From the cell containing the given text, extract its center point as (X, Y) coordinate. 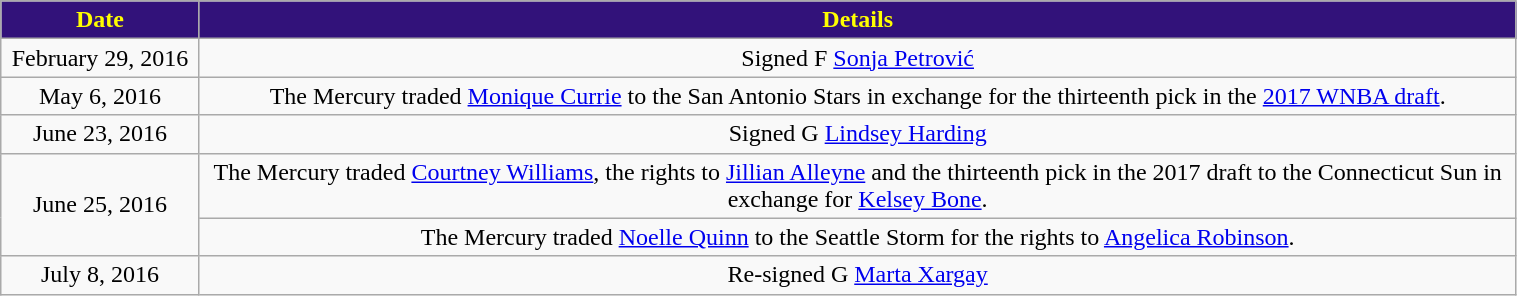
Details (858, 20)
May 6, 2016 (100, 96)
Date (100, 20)
June 23, 2016 (100, 134)
Signed G Lindsey Harding (858, 134)
June 25, 2016 (100, 204)
February 29, 2016 (100, 58)
July 8, 2016 (100, 275)
The Mercury traded Monique Currie to the San Antonio Stars in exchange for the thirteenth pick in the 2017 WNBA draft. (858, 96)
The Mercury traded Noelle Quinn to the Seattle Storm for the rights to Angelica Robinson. (858, 237)
Re-signed G Marta Xargay (858, 275)
Signed F Sonja Petrović (858, 58)
